Scan for the cell matching the given text and deliver its (x, y) coordinate at center. 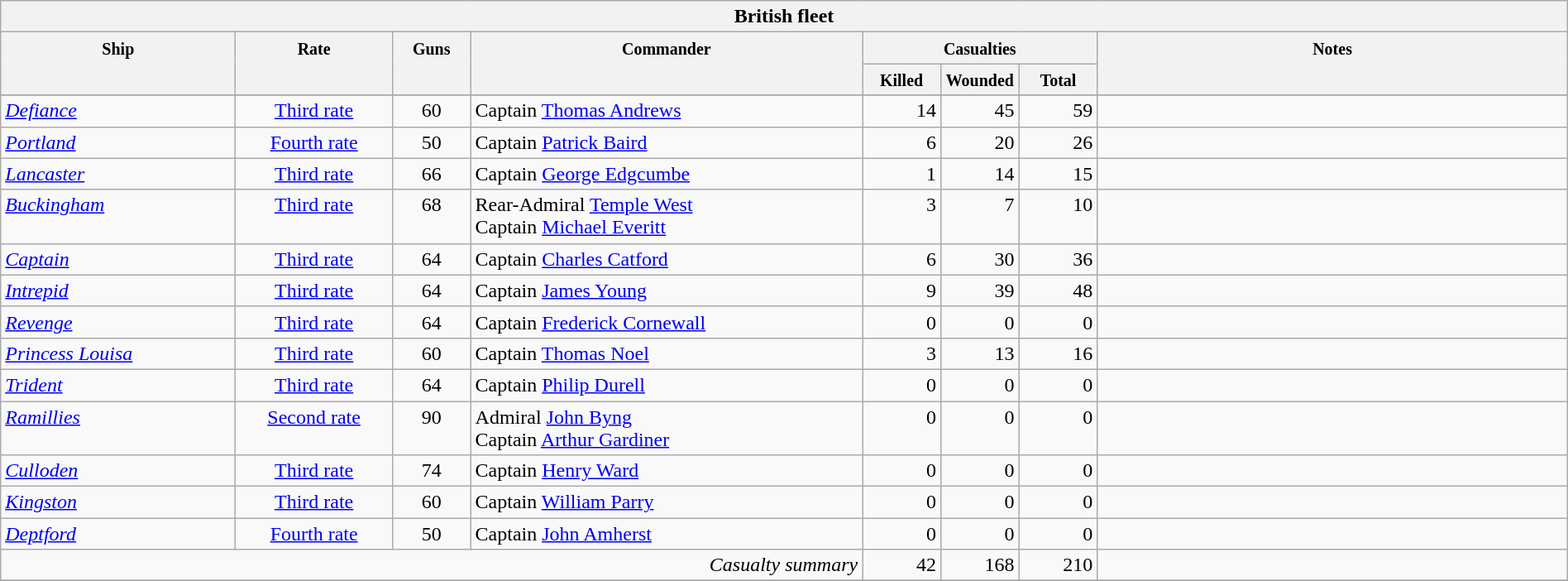
British fleet (784, 17)
Captain Thomas Noel (667, 353)
15 (1059, 174)
Admiral John ByngCaptain Arthur Gardiner (667, 427)
9 (901, 290)
Ship (118, 64)
Second rate (314, 427)
Intrepid (118, 290)
20 (979, 142)
45 (979, 111)
Revenge (118, 322)
Captain Frederick Cornewall (667, 322)
Captain Henry Ward (667, 471)
1 (901, 174)
Captain William Parry (667, 502)
16 (1059, 353)
68 (432, 217)
26 (1059, 142)
Commander (667, 64)
Guns (432, 64)
30 (979, 259)
168 (979, 565)
48 (1059, 290)
Trident (118, 385)
90 (432, 427)
Captain John Amherst (667, 534)
Captain George Edgcumbe (667, 174)
210 (1059, 565)
Wounded (979, 79)
Captain James Young (667, 290)
Captain Charles Catford (667, 259)
Defiance (118, 111)
74 (432, 471)
Captain Philip Durell (667, 385)
Notes (1332, 64)
Captain Patrick Baird (667, 142)
Captain (118, 259)
Portland (118, 142)
Deptford (118, 534)
10 (1059, 217)
Culloden (118, 471)
Ramillies (118, 427)
Total (1059, 79)
36 (1059, 259)
Princess Louisa (118, 353)
Rear-Admiral Temple WestCaptain Michael Everitt (667, 217)
Kingston (118, 502)
Lancaster (118, 174)
13 (979, 353)
Casualties (980, 48)
39 (979, 290)
7 (979, 217)
66 (432, 174)
Rate (314, 64)
42 (901, 565)
Killed (901, 79)
Casualty summary (432, 565)
Captain Thomas Andrews (667, 111)
Buckingham (118, 217)
59 (1059, 111)
